Return the (X, Y) coordinate for the center point of the cell that contains the specified text.  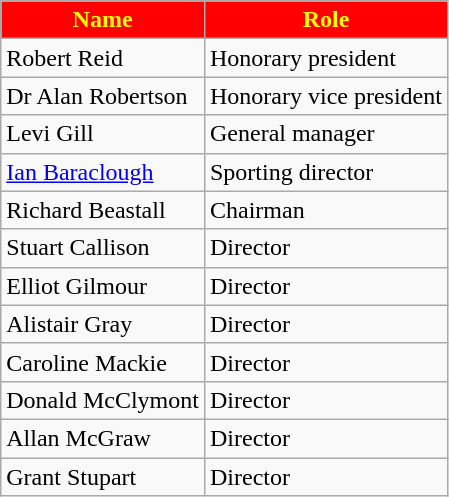
Donald McClymont (103, 400)
Name (103, 20)
Grant Stupart (103, 477)
Robert Reid (103, 58)
Sporting director (326, 172)
Elliot Gilmour (103, 286)
Honorary vice president (326, 96)
Dr Alan Robertson (103, 96)
General manager (326, 134)
Chairman (326, 210)
Caroline Mackie (103, 362)
Role (326, 20)
Allan McGraw (103, 438)
Alistair Gray (103, 324)
Levi Gill (103, 134)
Honorary president (326, 58)
Ian Baraclough (103, 172)
Richard Beastall (103, 210)
Stuart Callison (103, 248)
